Search for the cell housing the specified text and yield its (x, y) center coordinate. 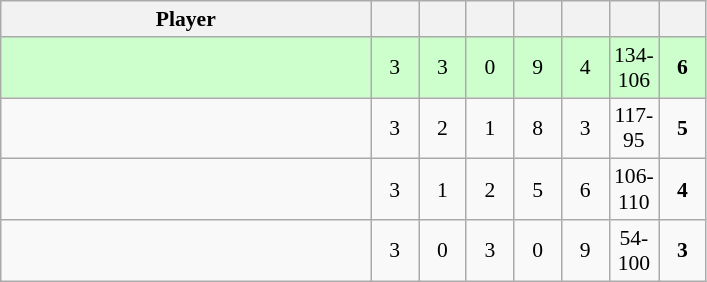
117-95 (634, 128)
106-110 (634, 190)
54-100 (634, 250)
134-106 (634, 68)
Player (186, 19)
8 (538, 128)
